Locate the cell with the specified text and output its [X, Y] center coordinate. 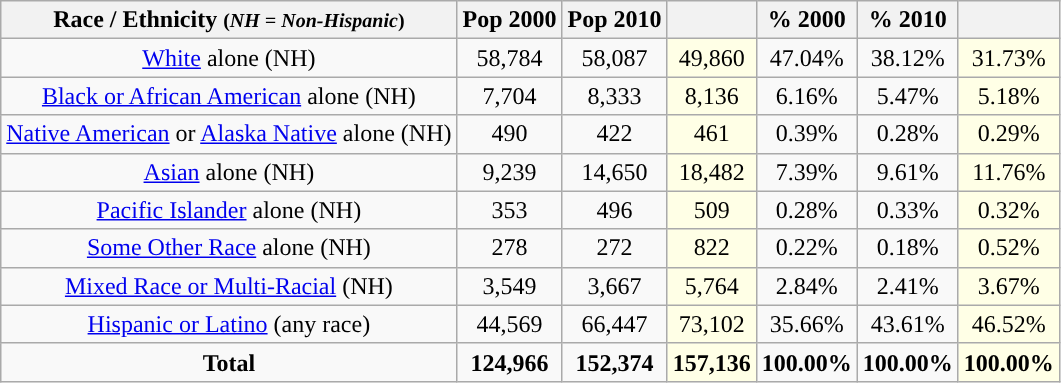
66,447 [614, 324]
0.39% [806, 134]
31.73% [1008, 58]
46.52% [1008, 324]
Asian alone (NH) [229, 172]
509 [712, 210]
White alone (NH) [229, 58]
822 [712, 248]
0.52% [1008, 248]
272 [614, 248]
% 2000 [806, 20]
3,549 [510, 286]
Race / Ethnicity (NH = Non-Hispanic) [229, 20]
124,966 [510, 362]
5.18% [1008, 96]
Pop 2000 [510, 20]
47.04% [806, 58]
5,764 [712, 286]
58,087 [614, 58]
73,102 [712, 324]
8,333 [614, 96]
2.84% [806, 286]
0.29% [1008, 134]
422 [614, 134]
6.16% [806, 96]
44,569 [510, 324]
0.33% [908, 210]
7,704 [510, 96]
49,860 [712, 58]
Pacific Islander alone (NH) [229, 210]
0.18% [908, 248]
496 [614, 210]
9,239 [510, 172]
152,374 [614, 362]
Pop 2010 [614, 20]
43.61% [908, 324]
11.76% [1008, 172]
14,650 [614, 172]
% 2010 [908, 20]
490 [510, 134]
0.32% [1008, 210]
2.41% [908, 286]
278 [510, 248]
8,136 [712, 96]
0.22% [806, 248]
Some Other Race alone (NH) [229, 248]
38.12% [908, 58]
58,784 [510, 58]
9.61% [908, 172]
5.47% [908, 96]
Native American or Alaska Native alone (NH) [229, 134]
7.39% [806, 172]
Mixed Race or Multi-Racial (NH) [229, 286]
3,667 [614, 286]
461 [712, 134]
18,482 [712, 172]
Black or African American alone (NH) [229, 96]
Hispanic or Latino (any race) [229, 324]
157,136 [712, 362]
Total [229, 362]
3.67% [1008, 286]
35.66% [806, 324]
353 [510, 210]
